Determine the [x, y] coordinate at the center of the cell enclosing the given text.  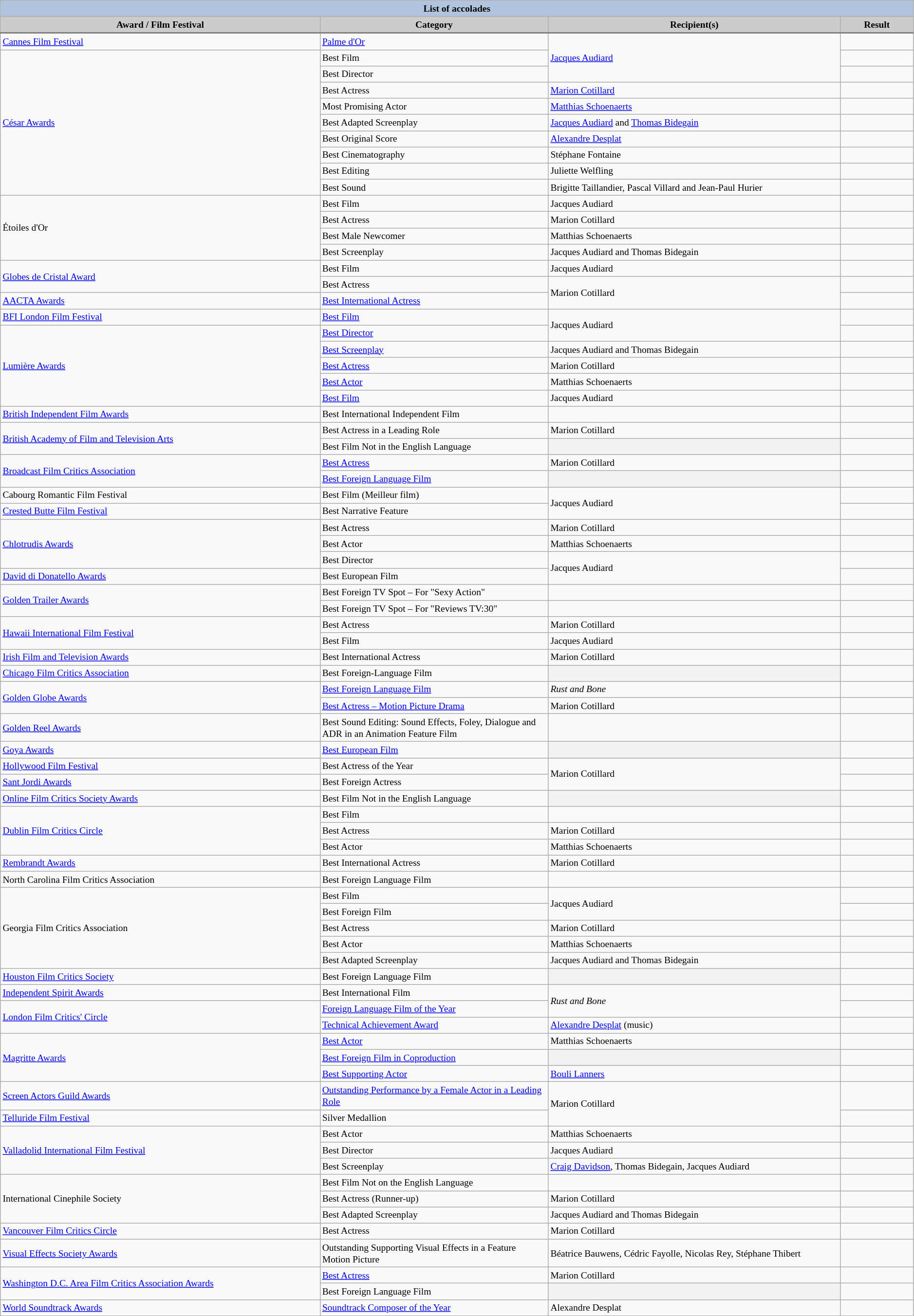
List of accolades [457, 9]
Hawaii International Film Festival [160, 633]
World Soundtrack Awards [160, 1307]
Result [877, 25]
Juliette Welfling [694, 171]
Online Film Critics Society Awards [160, 798]
Outstanding Supporting Visual Effects in a Feature Motion Picture [434, 1253]
David di Donatello Awards [160, 576]
Best International Film [434, 993]
AACTA Awards [160, 301]
Visual Effects Society Awards [160, 1253]
Lumière Awards [160, 366]
Béatrice Bauwens, Cédric Fayolle, Nicolas Rey, Stéphane Thibert [694, 1253]
Best Actress of the Year [434, 766]
Silver Medallion [434, 1117]
Chicago Film Critics Association [160, 674]
Category [434, 25]
Independent Spirit Awards [160, 993]
Best Foreign-Language Film [434, 674]
Screen Actors Guild Awards [160, 1096]
Rembrandt Awards [160, 863]
BFI London Film Festival [160, 317]
Best Foreign Actress [434, 782]
Hollywood Film Festival [160, 766]
Best Sound Editing: Sound Effects, Foley, Dialogue and ADR in an Animation Feature Film [434, 728]
Best International Independent Film [434, 414]
Golden Trailer Awards [160, 601]
Palme d'Or [434, 41]
Cabourg Romantic Film Festival [160, 495]
Best Cinematography [434, 155]
Sant Jordi Awards [160, 782]
Best Narrative Feature [434, 511]
Craig Davidson, Thomas Bidegain, Jacques Audiard [694, 1166]
North Carolina Film Critics Association [160, 879]
Best Foreign Film in Coproduction [434, 1057]
Golden Reel Awards [160, 728]
Brigitte Taillandier, Pascal Villard and Jean-Paul Hurier [694, 187]
Dublin Film Critics Circle [160, 831]
Best Male Newcomer [434, 236]
Best Actress in a Leading Role [434, 430]
Best Supporting Actor [434, 1074]
Foreign Language Film of the Year [434, 1008]
Award / Film Festival [160, 25]
Magritte Awards [160, 1058]
Bouli Lanners [694, 1074]
Alexandre Desplat (music) [694, 1025]
Irish Film and Television Awards [160, 657]
Houston Film Critics Society [160, 976]
Stéphane Fontaine [694, 155]
Telluride Film Festival [160, 1117]
International Cinephile Society [160, 1199]
Recipient(s) [694, 25]
Soundtrack Composer of the Year [434, 1307]
Vancouver Film Critics Circle [160, 1231]
Georgia Film Critics Association [160, 928]
Best Actress – Motion Picture Drama [434, 706]
British Independent Film Awards [160, 414]
Washington D.C. Area Film Critics Association Awards [160, 1284]
Technical Achievement Award [434, 1025]
Outstanding Performance by a Female Actor in a Leading Role [434, 1096]
Goya Awards [160, 749]
Globes de Cristal Award [160, 276]
Chlotrudis Awards [160, 544]
César Awards [160, 123]
Broadcast Film Critics Association [160, 471]
Golden Globe Awards [160, 698]
Best Foreign TV Spot – For "Reviews TV:30" [434, 608]
Valladolid International Film Festival [160, 1150]
Most Promising Actor [434, 106]
London Film Critics' Circle [160, 1017]
Best Actress (Runner-up) [434, 1198]
Best Foreign TV Spot – For "Sexy Action" [434, 592]
Best Foreign Film [434, 912]
Best Sound [434, 187]
Crested Butte Film Festival [160, 511]
British Academy of Film and Television Arts [160, 439]
Best Editing [434, 171]
Best Film (Meilleur film) [434, 495]
Étoiles d'Or [160, 228]
Best Film Not on the English Language [434, 1183]
Cannes Film Festival [160, 41]
Best Original Score [434, 138]
